Pinpoint the cell where the given text exists, returning its (X, Y) midpoint coordinate. 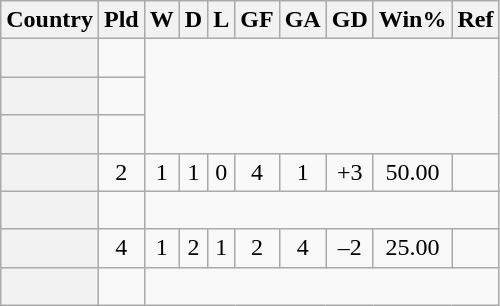
25.00 (412, 248)
Pld (121, 20)
GA (302, 20)
+3 (350, 172)
GD (350, 20)
50.00 (412, 172)
Win% (412, 20)
D (193, 20)
Country (50, 20)
Ref (476, 20)
–2 (350, 248)
GF (257, 20)
W (162, 20)
L (222, 20)
0 (222, 172)
